Output the (X, Y) coordinate of the center of the cell containing the given text.  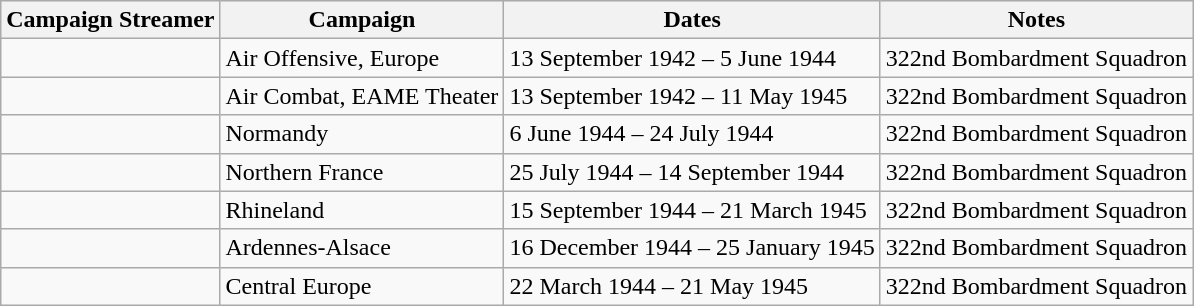
6 June 1944 – 24 July 1944 (692, 134)
Normandy (362, 134)
25 July 1944 – 14 September 1944 (692, 172)
Campaign (362, 20)
Central Europe (362, 286)
Campaign Streamer (110, 20)
15 September 1944 – 21 March 1945 (692, 210)
Dates (692, 20)
Rhineland (362, 210)
13 September 1942 – 11 May 1945 (692, 96)
16 December 1944 – 25 January 1945 (692, 248)
Northern France (362, 172)
Air Combat, EAME Theater (362, 96)
Air Offensive, Europe (362, 58)
Ardennes-Alsace (362, 248)
13 September 1942 – 5 June 1944 (692, 58)
22 March 1944 – 21 May 1945 (692, 286)
Notes (1036, 20)
